Return [x, y] of the center of cell containing provided text 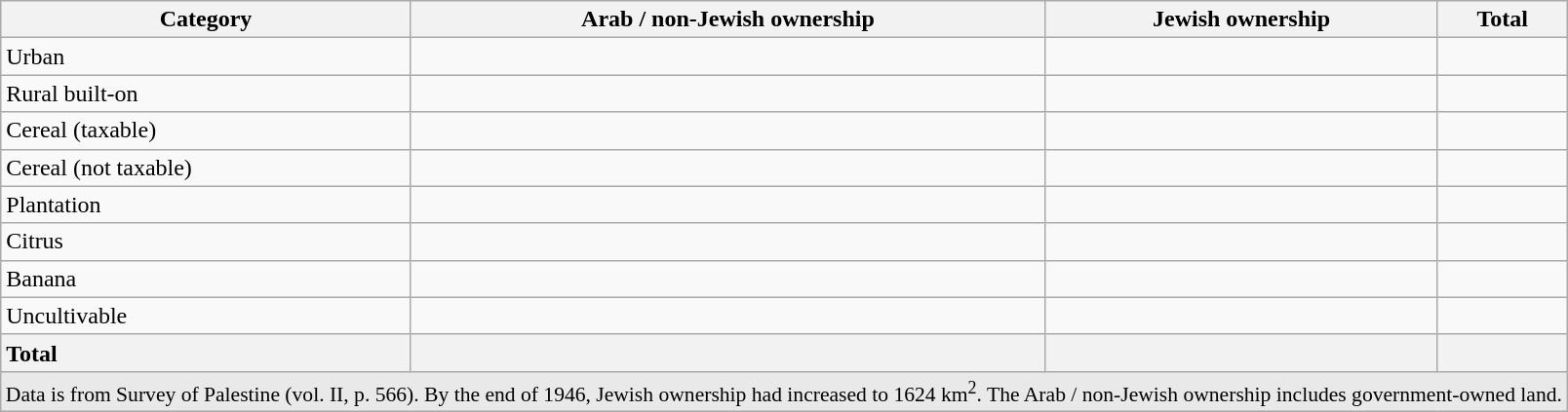
Arab / non-Jewish ownership [727, 19]
Banana [207, 279]
Uncultivable [207, 316]
Citrus [207, 242]
Urban [207, 56]
Rural built-on [207, 94]
Cereal (not taxable) [207, 168]
Category [207, 19]
Jewish ownership [1242, 19]
Plantation [207, 205]
Cereal (taxable) [207, 131]
